Find where the given text appears and provide that cell's center as [X, Y] coordinate. 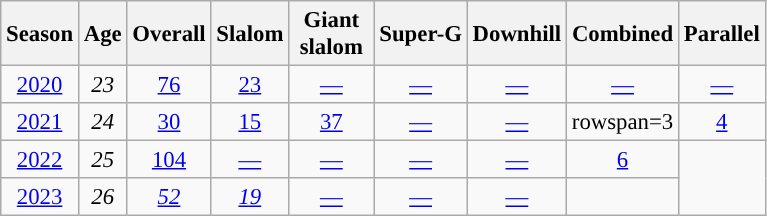
76 [169, 85]
26 [102, 197]
Slalom [250, 34]
Combined [623, 34]
Downhill [516, 34]
2022 [40, 160]
52 [169, 197]
19 [250, 197]
Age [102, 34]
30 [169, 122]
104 [169, 160]
Super-G [420, 34]
15 [250, 122]
2023 [40, 197]
6 [623, 160]
Giant slalom [332, 34]
Parallel [722, 34]
rowspan=3 [623, 122]
Overall [169, 34]
37 [332, 122]
25 [102, 160]
2020 [40, 85]
Season [40, 34]
24 [102, 122]
2021 [40, 122]
4 [722, 122]
